Locate the cell with the specified text and output its (X, Y) center coordinate. 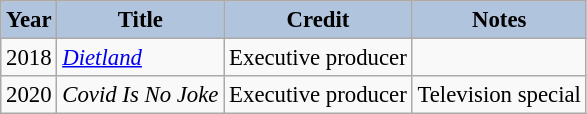
Dietland (140, 58)
2018 (29, 58)
Notes (499, 20)
Television special (499, 95)
Covid Is No Joke (140, 95)
2020 (29, 95)
Credit (318, 20)
Year (29, 20)
Title (140, 20)
